Pinpoint the cell where the given text exists, returning its (X, Y) midpoint coordinate. 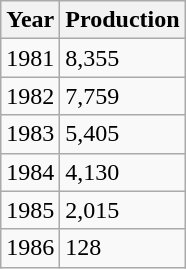
1985 (30, 210)
8,355 (122, 58)
5,405 (122, 134)
2,015 (122, 210)
4,130 (122, 172)
1983 (30, 134)
1986 (30, 248)
Production (122, 20)
1981 (30, 58)
1984 (30, 172)
Year (30, 20)
7,759 (122, 96)
1982 (30, 96)
128 (122, 248)
